Output the (x, y) coordinate of the center of the cell containing the given text.  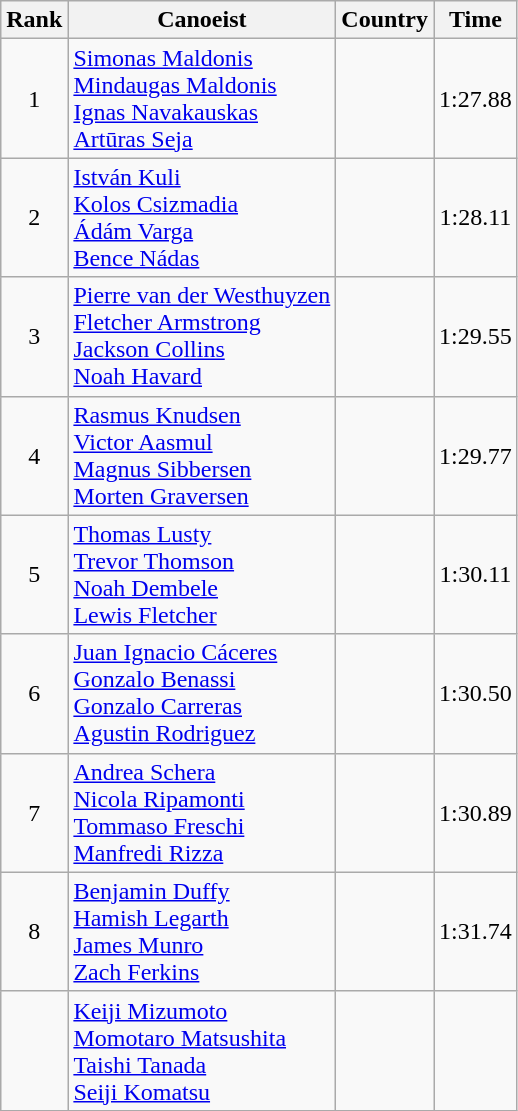
5 (34, 574)
2 (34, 218)
1:31.74 (476, 932)
Canoeist (202, 20)
1:29.55 (476, 336)
Thomas LustyTrevor ThomsonNoah DembeleLewis Fletcher (202, 574)
Pierre van der WesthuyzenFletcher ArmstrongJackson CollinsNoah Havard (202, 336)
Time (476, 20)
Rank (34, 20)
Benjamin DuffyHamish LegarthJames MunroZach Ferkins (202, 932)
6 (34, 694)
1 (34, 98)
8 (34, 932)
1:27.88 (476, 98)
Rasmus KnudsenVictor AasmulMagnus SibbersenMorten Graversen (202, 456)
Simonas MaldonisMindaugas MaldonisIgnas NavakauskasArtūras Seja (202, 98)
1:30.50 (476, 694)
Juan Ignacio CáceresGonzalo BenassiGonzalo CarrerasAgustin Rodriguez (202, 694)
1:29.77 (476, 456)
3 (34, 336)
Keiji MizumotoMomotaro MatsushitaTaishi TanadaSeiji Komatsu (202, 1050)
1:30.11 (476, 574)
Andrea ScheraNicola RipamontiTommaso FreschiManfredi Rizza (202, 812)
1:28.11 (476, 218)
1:30.89 (476, 812)
István KuliKolos CsizmadiaÁdám VargaBence Nádas (202, 218)
7 (34, 812)
4 (34, 456)
Country (385, 20)
